Find where the given text appears and provide that cell's center as [x, y] coordinate. 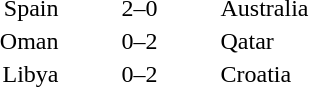
0–2 [140, 41]
